Provide the [x, y] coordinate of the cell's center where the given text is located.  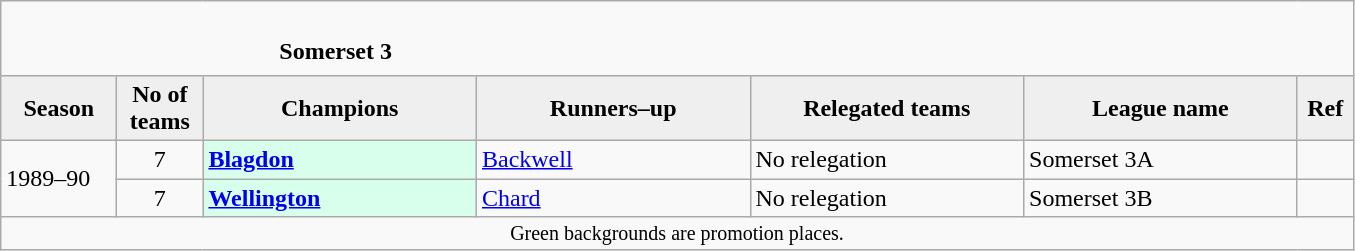
No of teams [160, 108]
Blagdon [340, 159]
Somerset 3B [1161, 197]
Champions [340, 108]
1989–90 [59, 178]
Season [59, 108]
Ref [1325, 108]
League name [1161, 108]
Backwell [613, 159]
Runners–up [613, 108]
Wellington [340, 197]
Chard [613, 197]
Relegated teams [887, 108]
Somerset 3A [1161, 159]
Green backgrounds are promotion places. [677, 234]
